For the text-containing cell, return its midpoint in [X, Y] coordinate format. 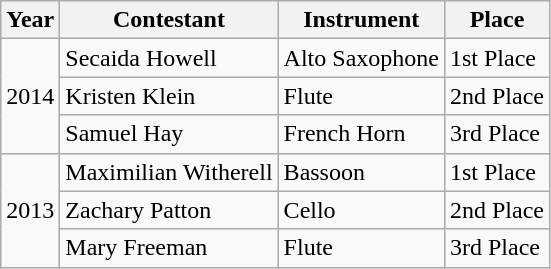
Maximilian Witherell [169, 172]
Kristen Klein [169, 96]
Cello [361, 210]
Place [496, 20]
French Horn [361, 134]
Zachary Patton [169, 210]
Mary Freeman [169, 248]
Bassoon [361, 172]
Secaida Howell [169, 58]
2014 [30, 96]
Instrument [361, 20]
Contestant [169, 20]
Alto Saxophone [361, 58]
Year [30, 20]
Samuel Hay [169, 134]
2013 [30, 210]
